Extract the [x, y] coordinate from the center of the cell holding the provided text.  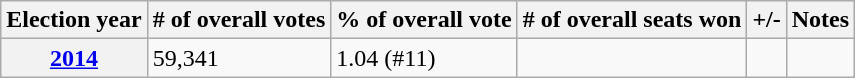
59,341 [239, 58]
% of overall vote [424, 20]
2014 [74, 58]
Election year [74, 20]
+/- [766, 20]
1.04 (#11) [424, 58]
# of overall seats won [632, 20]
Notes [820, 20]
# of overall votes [239, 20]
